Identify which cell holds the provided text, then report its (X, Y) central coordinate. 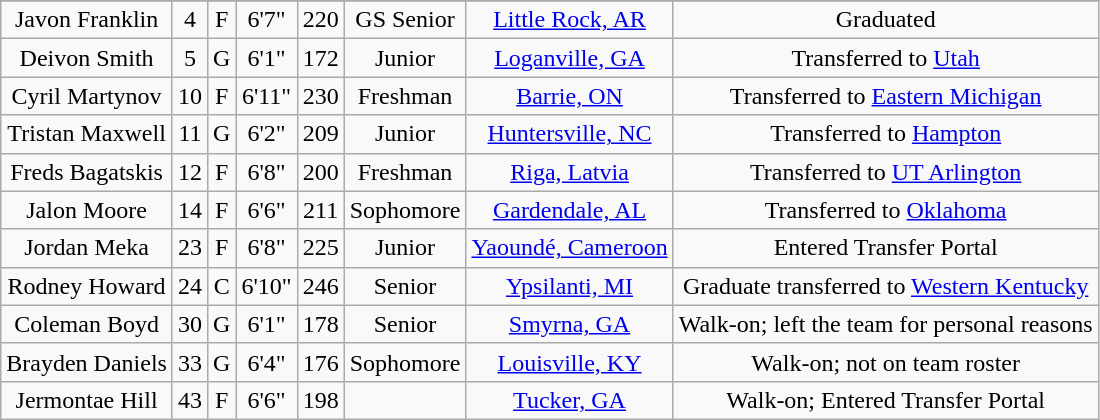
5 (190, 58)
Transferred to Hampton (886, 134)
6'11" (266, 96)
172 (320, 58)
Brayden Daniels (87, 362)
Smyrna, GA (570, 324)
GS Senior (405, 20)
176 (320, 362)
230 (320, 96)
10 (190, 96)
6'10" (266, 286)
Transferred to Oklahoma (886, 210)
Cyril Martynov (87, 96)
178 (320, 324)
225 (320, 248)
C (221, 286)
Graduate transferred to Western Kentucky (886, 286)
Tucker, GA (570, 400)
23 (190, 248)
198 (320, 400)
Little Rock, AR (570, 20)
Walk-on; Entered Transfer Portal (886, 400)
Transferred to Utah (886, 58)
Coleman Boyd (87, 324)
Entered Transfer Portal (886, 248)
211 (320, 210)
Ypsilanti, MI (570, 286)
30 (190, 324)
220 (320, 20)
Freds Bagatskis (87, 172)
24 (190, 286)
200 (320, 172)
Gardendale, AL (570, 210)
Barrie, ON (570, 96)
Yaoundé, Cameroon (570, 248)
Rodney Howard (87, 286)
11 (190, 134)
12 (190, 172)
Transferred to UT Arlington (886, 172)
14 (190, 210)
Loganville, GA (570, 58)
Jordan Meka (87, 248)
Huntersville, NC (570, 134)
6'2" (266, 134)
Tristan Maxwell (87, 134)
Graduated (886, 20)
Jalon Moore (87, 210)
Walk-on; not on team roster (886, 362)
Jermontae Hill (87, 400)
209 (320, 134)
43 (190, 400)
Javon Franklin (87, 20)
Louisville, KY (570, 362)
6'7" (266, 20)
Deivon Smith (87, 58)
6'4" (266, 362)
Walk-on; left the team for personal reasons (886, 324)
Riga, Latvia (570, 172)
4 (190, 20)
Transferred to Eastern Michigan (886, 96)
246 (320, 286)
33 (190, 362)
